Determine the [X, Y] coordinate at the center of the cell enclosing the given text.  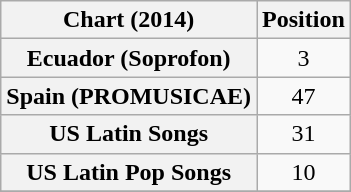
3 [304, 58]
Ecuador (Soprofon) [129, 58]
47 [304, 96]
Chart (2014) [129, 20]
Position [304, 20]
US Latin Pop Songs [129, 172]
31 [304, 134]
10 [304, 172]
US Latin Songs [129, 134]
Spain (PROMUSICAE) [129, 96]
